Output the [X, Y] coordinate of the center of the cell containing the given text.  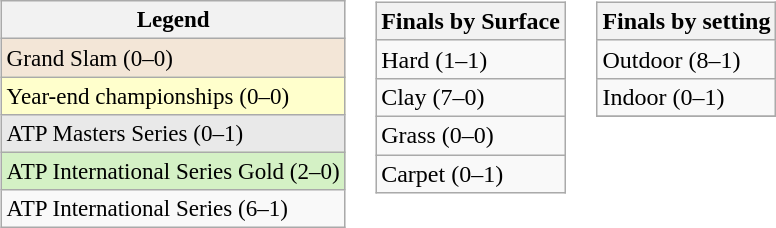
ATP International Series Gold (2–0) [173, 171]
ATP International Series (6–1) [173, 209]
Grand Slam (0–0) [173, 58]
Outdoor (8–1) [686, 59]
ATP Masters Series (0–1) [173, 133]
Finals by Surface [471, 21]
Clay (7–0) [471, 97]
Year-end championships (0–0) [173, 96]
Grass (0–0) [471, 135]
Carpet (0–1) [471, 173]
Hard (1–1) [471, 59]
Finals by setting [686, 21]
Indoor (0–1) [686, 97]
Legend [173, 20]
